Return the (X, Y) coordinate for the center point of the cell that contains the specified text.  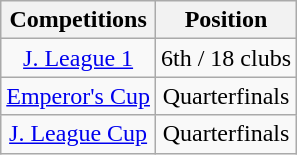
Competitions (78, 20)
Emperor's Cup (78, 96)
J. League 1 (78, 58)
6th / 18 clubs (226, 58)
Position (226, 20)
J. League Cup (78, 134)
